Return the (X, Y) coordinate for the center point of the cell that contains the specified text.  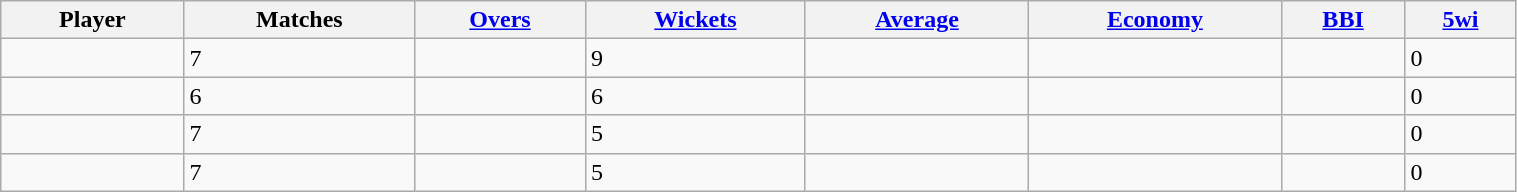
9 (695, 58)
Wickets (695, 20)
BBI (1343, 20)
Average (916, 20)
Matches (300, 20)
Player (92, 20)
Economy (1156, 20)
5wi (1460, 20)
Overs (500, 20)
